Find where the given text appears and provide that cell's center as (X, Y) coordinate. 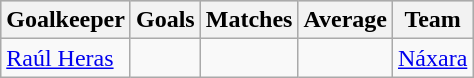
Goals (165, 20)
Average (346, 20)
Team (432, 20)
Goalkeeper (66, 20)
Náxara (432, 58)
Matches (249, 20)
Raúl Heras (66, 58)
